From the cell containing the given text, extract its center point as (x, y) coordinate. 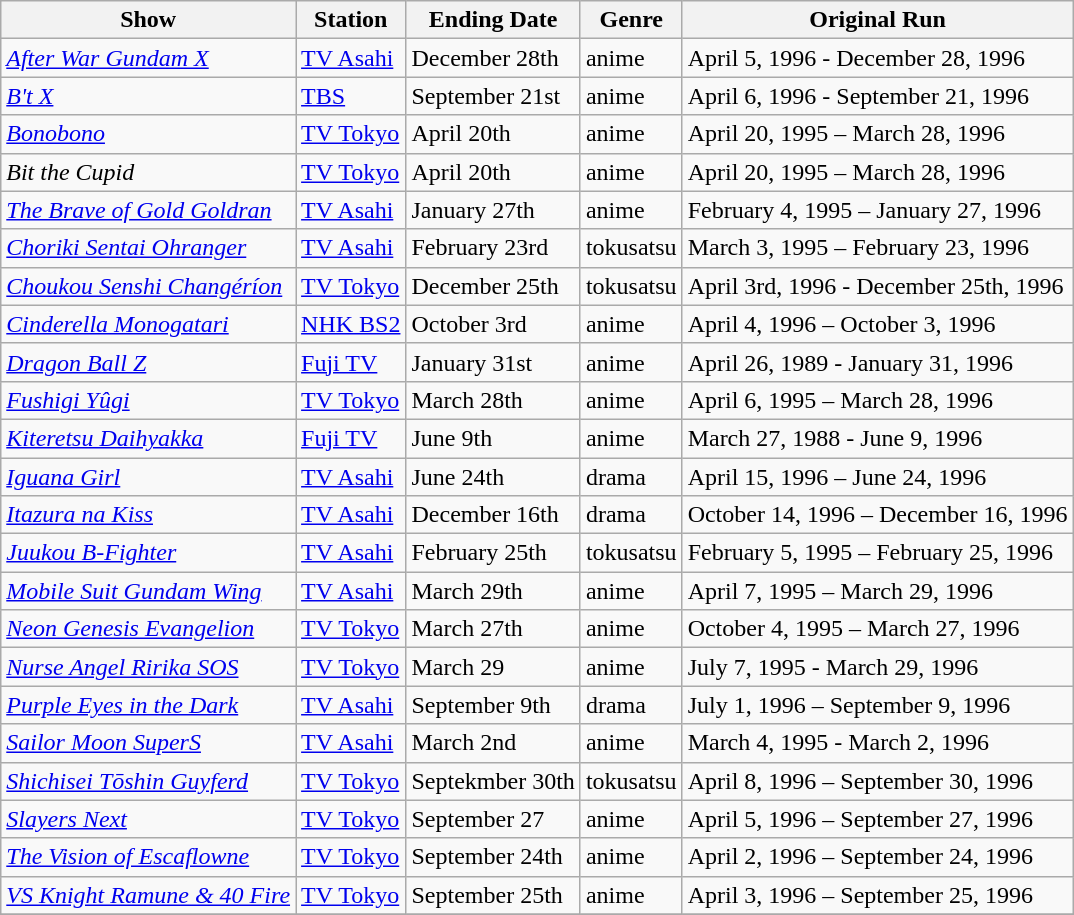
September 21st (493, 96)
January 31st (493, 362)
June 24th (493, 477)
September 9th (493, 705)
October 14, 1996 – December 16, 1996 (878, 515)
April 6, 1996 - September 21, 1996 (878, 96)
Iguana Girl (148, 477)
March 29 (493, 667)
Nurse Angel Ririka SOS (148, 667)
The Brave of Gold Goldran (148, 210)
TBS (351, 96)
Fushigi Yûgi (148, 400)
Bonobono (148, 134)
April 2, 1996 – September 24, 1996 (878, 857)
Juukou B-Fighter (148, 553)
March 27th (493, 629)
The Vision of Escaflowne (148, 857)
Sailor Moon SuperS (148, 743)
April 7, 1995 – March 29, 1996 (878, 591)
February 23rd (493, 248)
April 4, 1996 – October 3, 1996 (878, 324)
December 16th (493, 515)
February 4, 1995 – January 27, 1996 (878, 210)
April 8, 1996 – September 30, 1996 (878, 781)
April 5, 1996 - December 28, 1996 (878, 58)
Itazura na Kiss (148, 515)
March 27, 1988 - June 9, 1996 (878, 438)
NHK BS2 (351, 324)
Genre (631, 20)
April 15, 1996 – June 24, 1996 (878, 477)
Shichisei Tōshin Guyferd (148, 781)
February 5, 1995 – February 25, 1996 (878, 553)
Bit the Cupid (148, 172)
Kiteretsu Daihyakka (148, 438)
March 28th (493, 400)
Slayers Next (148, 819)
Cinderella Monogatari (148, 324)
January 27th (493, 210)
July 7, 1995 - March 29, 1996 (878, 667)
October 3rd (493, 324)
April 5, 1996 – September 27, 1996 (878, 819)
September 25th (493, 895)
Ending Date (493, 20)
December 25th (493, 286)
April 3, 1996 – September 25, 1996 (878, 895)
July 1, 1996 – September 9, 1996 (878, 705)
October 4, 1995 – March 27, 1996 (878, 629)
September 27 (493, 819)
Original Run (878, 20)
Neon Genesis Evangelion (148, 629)
Show (148, 20)
February 25th (493, 553)
Dragon Ball Z (148, 362)
Choriki Sentai Ohranger (148, 248)
Choukou Senshi Changéríon (148, 286)
March 3, 1995 – February 23, 1996 (878, 248)
April 6, 1995 – March 28, 1996 (878, 400)
December 28th (493, 58)
March 29th (493, 591)
Septekmber 30th (493, 781)
Purple Eyes in the Dark (148, 705)
VS Knight Ramune & 40 Fire (148, 895)
September 24th (493, 857)
After War Gundam X (148, 58)
March 2nd (493, 743)
April 3rd, 1996 - December 25th, 1996 (878, 286)
June 9th (493, 438)
March 4, 1995 - March 2, 1996 (878, 743)
April 26, 1989 - January 31, 1996 (878, 362)
Station (351, 20)
Mobile Suit Gundam Wing (148, 591)
B't X (148, 96)
